Return (x, y) of the center of cell containing provided text 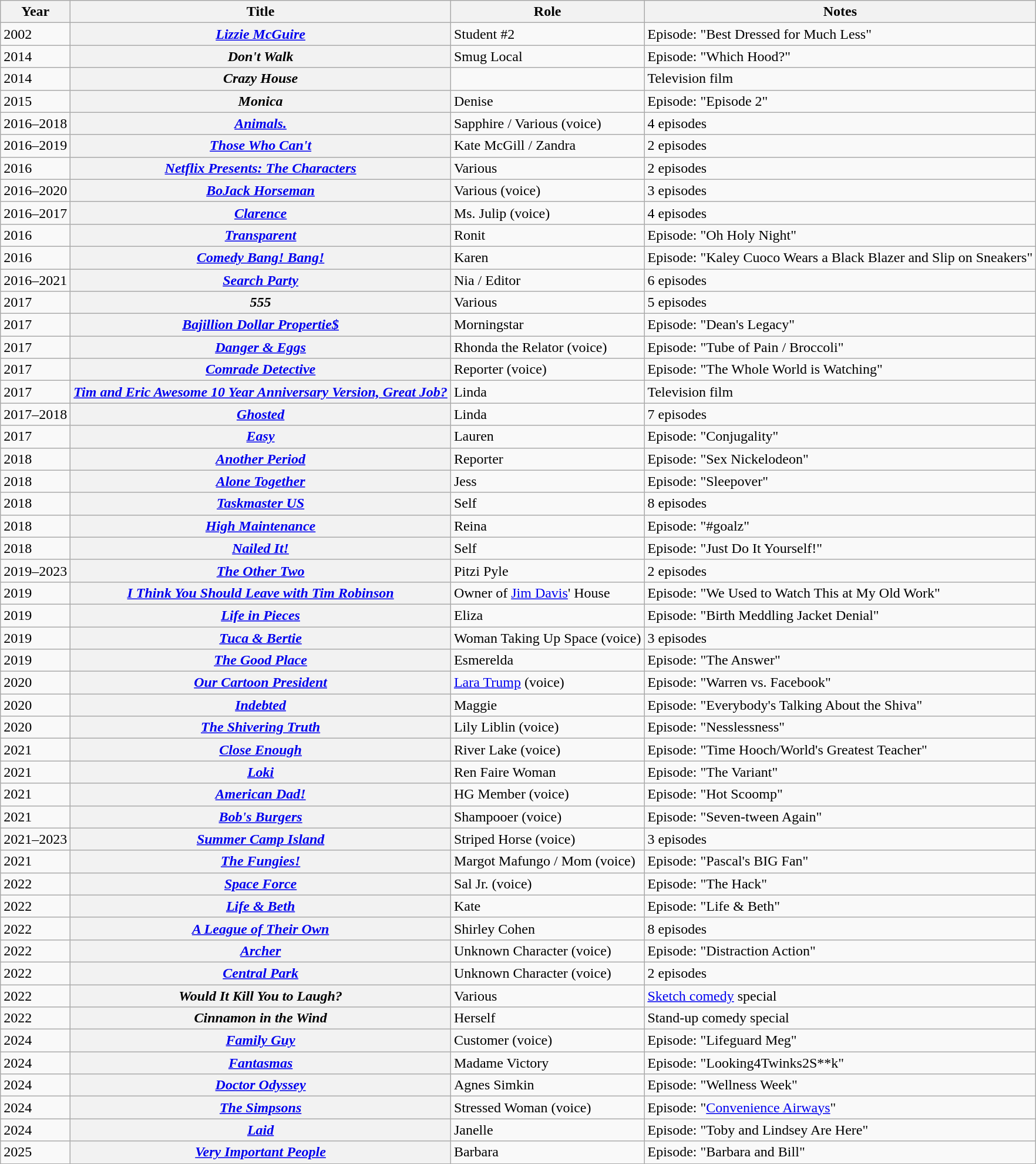
Episode: "We Used to Watch This at My Old Work" (840, 593)
Episode: "Time Hooch/World's Greatest Teacher" (840, 750)
Reporter (voice) (547, 370)
Smug Local (547, 56)
The Fungies! (261, 861)
Reporter (547, 459)
Cinnamon in the Wind (261, 1018)
Animals. (261, 123)
Episode: "Distraction Action" (840, 951)
Nailed It! (261, 548)
Stressed Woman (voice) (547, 1108)
Episode: "Which Hood?" (840, 56)
A League of Their Own (261, 928)
Ms. Julip (voice) (547, 213)
2019–2023 (35, 571)
The Shivering Truth (261, 727)
Episode: "Oh Holy Night" (840, 235)
Maggie (547, 705)
Episode: "Lifeguard Meg" (840, 1041)
Janelle (547, 1130)
Netflix Presents: The Characters (261, 168)
Another Period (261, 459)
Episode: "#goalz" (840, 526)
6 episodes (840, 280)
Margot Mafungo / Mom (voice) (547, 861)
Customer (voice) (547, 1041)
Role (547, 12)
Episode: "Sex Nickelodeon" (840, 459)
Life in Pieces (261, 615)
Summer Camp Island (261, 839)
Loki (261, 772)
Reina (547, 526)
Woman Taking Up Space (voice) (547, 638)
Lauren (547, 437)
Archer (261, 951)
Comrade Detective (261, 370)
Comedy Bang! Bang! (261, 257)
Rhonda the Relator (voice) (547, 347)
Episode: "Barbara and Bill" (840, 1152)
Episode: "Toby and Lindsey Are Here" (840, 1130)
Striped Horse (voice) (547, 839)
Episode: "The Hack" (840, 884)
Sketch comedy special (840, 996)
Those Who Can't (261, 146)
Eliza (547, 615)
Episode: "The Whole World is Watching" (840, 370)
Lily Liblin (voice) (547, 727)
Denise (547, 101)
Pitzi Pyle (547, 571)
2016–2017 (35, 213)
Central Park (261, 973)
Episode: "Kaley Cuoco Wears a Black Blazer and Slip on Sneakers" (840, 257)
Karen (547, 257)
Fantasmas (261, 1063)
Alone Together (261, 481)
Easy (261, 437)
2025 (35, 1152)
Tuca & Bertie (261, 638)
2002 (35, 34)
Various (voice) (547, 190)
Episode: "Seven-tween Again" (840, 817)
Esmerelda (547, 660)
Episode: "Episode 2" (840, 101)
Monica (261, 101)
Bob's Burgers (261, 817)
HG Member (voice) (547, 794)
BoJack Horseman (261, 190)
Bajillion Dollar Propertie$ (261, 325)
Lizzie McGuire (261, 34)
Owner of Jim Davis' House (547, 593)
Family Guy (261, 1041)
Episode: "Sleepover" (840, 481)
Space Force (261, 884)
Episode: "Convenience Airways" (840, 1108)
Doctor Odyssey (261, 1085)
2016–2020 (35, 190)
5 episodes (840, 303)
Sal Jr. (voice) (547, 884)
Don't Walk (261, 56)
Episode: "Nesslessness" (840, 727)
2016–2018 (35, 123)
The Simpsons (261, 1108)
Episode: "Wellness Week" (840, 1085)
Episode: "Everybody's Talking About the Shiva" (840, 705)
Episode: "Dean's Legacy" (840, 325)
Barbara (547, 1152)
Would It Kill You to Laugh? (261, 996)
The Other Two (261, 571)
Episode: "Life & Beth" (840, 906)
555 (261, 303)
2015 (35, 101)
Episode: "Conjugality" (840, 437)
Life & Beth (261, 906)
Kate (547, 906)
Morningstar (547, 325)
Indebted (261, 705)
Danger & Eggs (261, 347)
Kate McGill / Zandra (547, 146)
Stand-up comedy special (840, 1018)
Sapphire / Various (voice) (547, 123)
I Think You Should Leave with Tim Robinson (261, 593)
Notes (840, 12)
Transparent (261, 235)
Episode: "The Variant" (840, 772)
Year (35, 12)
Shampooer (voice) (547, 817)
Jess (547, 481)
2016–2021 (35, 280)
2021–2023 (35, 839)
Tim and Eric Awesome 10 Year Anniversary Version, Great Job? (261, 392)
Episode: "Best Dressed for Much Less" (840, 34)
Lara Trump (voice) (547, 683)
Close Enough (261, 750)
Episode: "Pascal's BIG Fan" (840, 861)
Title (261, 12)
River Lake (voice) (547, 750)
Clarence (261, 213)
Taskmaster US (261, 504)
Agnes Simkin (547, 1085)
Ronit (547, 235)
Episode: "Tube of Pain / Broccoli" (840, 347)
Nia / Editor (547, 280)
Episode: "Just Do It Yourself!" (840, 548)
Search Party (261, 280)
Episode: "Looking4Twinks2S**k" (840, 1063)
Madame Victory (547, 1063)
2016–2019 (35, 146)
Episode: "Hot Scoomp" (840, 794)
Our Cartoon President (261, 683)
Shirley Cohen (547, 928)
Episode: "Warren vs. Facebook" (840, 683)
Laid (261, 1130)
Crazy House (261, 79)
Ren Faire Woman (547, 772)
Herself (547, 1018)
Episode: "Birth Meddling Jacket Denial" (840, 615)
2017–2018 (35, 414)
Very Important People (261, 1152)
Ghosted (261, 414)
American Dad! (261, 794)
The Good Place (261, 660)
Student #2 (547, 34)
High Maintenance (261, 526)
7 episodes (840, 414)
Episode: "The Answer" (840, 660)
